Output the [x, y] coordinate of the center of the cell containing the given text.  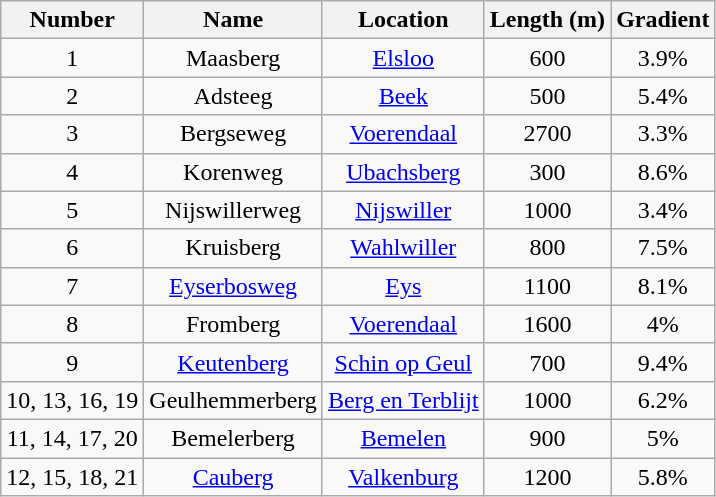
1600 [547, 324]
7.5% [663, 248]
Keutenberg [234, 362]
2 [72, 96]
900 [547, 438]
Maasberg [234, 58]
Eys [403, 286]
500 [547, 96]
3.3% [663, 134]
12, 15, 18, 21 [72, 477]
5% [663, 438]
5.4% [663, 96]
Eyserbosweg [234, 286]
9.4% [663, 362]
Ubachsberg [403, 172]
4% [663, 324]
11, 14, 17, 20 [72, 438]
7 [72, 286]
5.8% [663, 477]
Nijswillerweg [234, 210]
Number [72, 20]
9 [72, 362]
Bergseweg [234, 134]
Geulhemmerberg [234, 400]
3 [72, 134]
2700 [547, 134]
Adsteeg [234, 96]
Beek [403, 96]
Berg en Terblijt [403, 400]
6 [72, 248]
Location [403, 20]
Schin op Geul [403, 362]
300 [547, 172]
Korenweg [234, 172]
4 [72, 172]
10, 13, 16, 19 [72, 400]
1 [72, 58]
800 [547, 248]
Name [234, 20]
Bemelerberg [234, 438]
Nijswiller [403, 210]
1200 [547, 477]
Elsloo [403, 58]
6.2% [663, 400]
5 [72, 210]
Valkenburg [403, 477]
Wahlwiller [403, 248]
8 [72, 324]
Gradient [663, 20]
8.1% [663, 286]
1100 [547, 286]
Bemelen [403, 438]
Fromberg [234, 324]
Cauberg [234, 477]
8.6% [663, 172]
Length (m) [547, 20]
600 [547, 58]
Kruisberg [234, 248]
700 [547, 362]
3.9% [663, 58]
3.4% [663, 210]
